Search for the cell housing the specified text and yield its (X, Y) center coordinate. 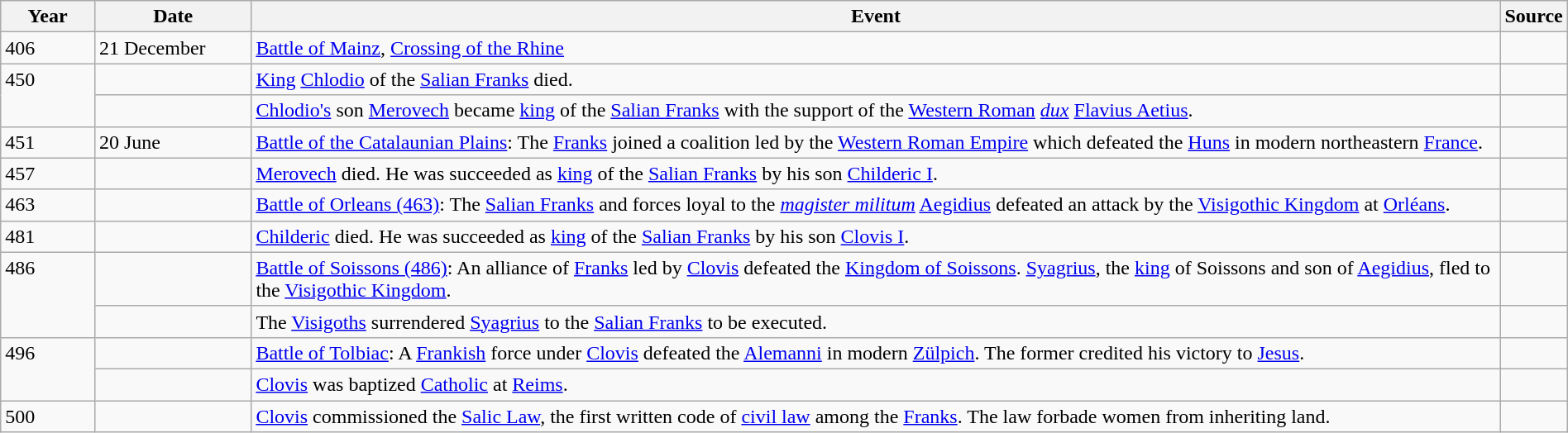
20 June (172, 142)
481 (48, 236)
Childeric died. He was succeeded as king of the Salian Franks by his son Clovis I. (876, 236)
463 (48, 205)
King Chlodio of the Salian Franks died. (876, 79)
406 (48, 48)
Merovech died. He was succeeded as king of the Salian Franks by his son Childeric I. (876, 174)
Battle of Mainz, Crossing of the Rhine (876, 48)
Event (876, 17)
Source (1533, 17)
486 (48, 294)
451 (48, 142)
Battle of Orleans (463): The Salian Franks and forces loyal to the magister militum Aegidius defeated an attack by the Visigothic Kingdom at Orléans. (876, 205)
The Visigoths surrendered Syagrius to the Salian Franks to be executed. (876, 321)
496 (48, 369)
450 (48, 95)
Year (48, 17)
457 (48, 174)
500 (48, 416)
Clovis was baptized Catholic at Reims. (876, 384)
Clovis commissioned the Salic Law, the first written code of civil law among the Franks. The law forbade women from inheriting land. (876, 416)
Chlodio's son Merovech became king of the Salian Franks with the support of the Western Roman dux Flavius Aetius. (876, 111)
Battle of Tolbiac: A Frankish force under Clovis defeated the Alemanni in modern Zülpich. The former credited his victory to Jesus. (876, 353)
Date (172, 17)
21 December (172, 48)
